Identify which cell holds the provided text, then report its [X, Y] central coordinate. 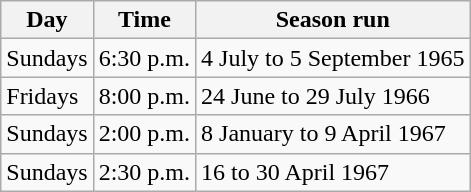
Day [47, 20]
8 January to 9 April 1967 [333, 134]
8:00 p.m. [144, 96]
24 June to 29 July 1966 [333, 96]
6:30 p.m. [144, 58]
Time [144, 20]
Season run [333, 20]
16 to 30 April 1967 [333, 172]
Fridays [47, 96]
2:00 p.m. [144, 134]
4 July to 5 September 1965 [333, 58]
2:30 p.m. [144, 172]
